Provide the [x, y] coordinate of the cell's center where the given text is located.  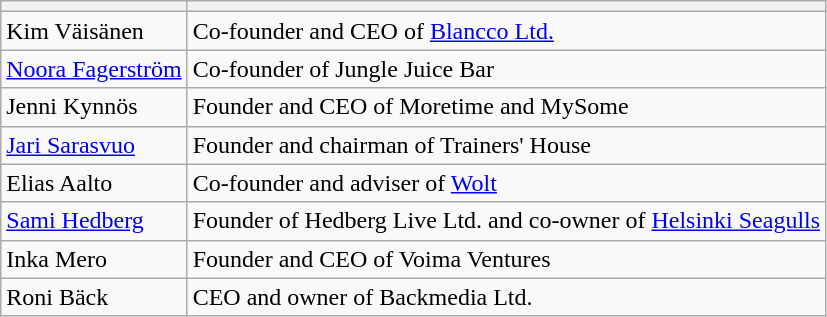
Co-founder and adviser of Wolt [506, 183]
Kim Väisänen [94, 31]
CEO and owner of Backmedia Ltd. [506, 297]
Co-founder and CEO of Blancco Ltd. [506, 31]
Noora Fagerström [94, 69]
Jenni Kynnös [94, 107]
Jari Sarasvuo [94, 145]
Sami Hedberg [94, 221]
Co-founder of Jungle Juice Bar [506, 69]
Elias Aalto [94, 183]
Founder of Hedberg Live Ltd. and co-owner of Helsinki Seagulls [506, 221]
Founder and CEO of Moretime and MySome [506, 107]
Founder and CEO of Voima Ventures [506, 259]
Founder and chairman of Trainers' House [506, 145]
Inka Mero [94, 259]
Roni Bäck [94, 297]
